Identify which cell holds the provided text, then report its (X, Y) central coordinate. 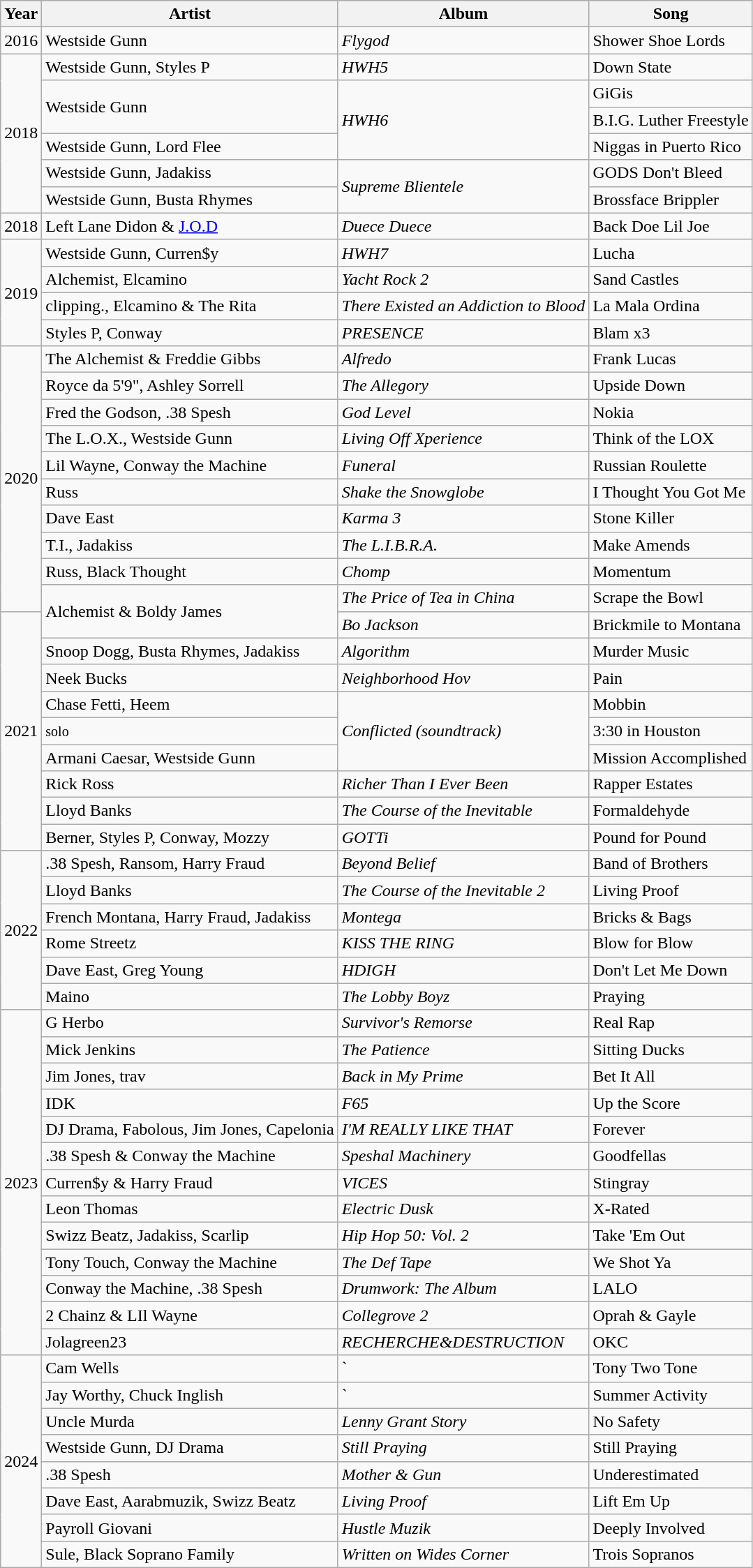
Westside Gunn, Busta Rhymes (190, 200)
Sitting Ducks (671, 1050)
2016 (21, 40)
Sand Castles (671, 279)
Jim Jones, trav (190, 1076)
Sule, Black Soprano Family (190, 1554)
Brossface Brippler (671, 200)
Dave East, Greg Young (190, 970)
The Course of the Inevitable (463, 811)
Hustle Muzik (463, 1528)
2020 (21, 479)
Lucha (671, 253)
Westside Gunn, Styles P (190, 67)
Up the Score (671, 1103)
Lift Em Up (671, 1501)
Artist (190, 14)
Mission Accomplished (671, 757)
HDIGH (463, 970)
Maino (190, 996)
The Lobby Boyz (463, 996)
PRESENCE (463, 333)
.38 Spesh & Conway the Machine (190, 1156)
.38 Spesh, Ransom, Harry Fraud (190, 864)
Pound for Pound (671, 837)
No Safety (671, 1421)
Uncle Murda (190, 1421)
KISS THE RING (463, 943)
Berner, Styles P, Conway, Mozzy (190, 837)
Funeral (463, 465)
Dave East (190, 518)
Year (21, 14)
2024 (21, 1461)
G Herbo (190, 1023)
Alchemist, Elcamino (190, 279)
Left Lane Didon & J.O.D (190, 226)
Momentum (671, 572)
Underestimated (671, 1474)
Niggas in Puerto Rico (671, 147)
Real Rap (671, 1023)
HWH5 (463, 67)
Bricks & Bags (671, 917)
Down State (671, 67)
Living Off Xperience (463, 439)
HWH6 (463, 120)
Westside Gunn, Lord Flee (190, 147)
The Price of Tea in China (463, 598)
GOTTi (463, 837)
Mother & Gun (463, 1474)
Formaldehyde (671, 811)
Bet It All (671, 1076)
Goodfellas (671, 1156)
Conflicted (soundtrack) (463, 731)
Conway the Machine, .38 Spesh (190, 1289)
Written on Wides Corner (463, 1554)
Styles P, Conway (190, 333)
Leon Thomas (190, 1209)
Trois Sopranos (671, 1554)
Deeply Involved (671, 1528)
Album (463, 14)
Song (671, 14)
Band of Brothers (671, 864)
HWH7 (463, 253)
Rick Ross (190, 784)
Lenny Grant Story (463, 1421)
GODS Don't Bleed (671, 173)
Tony Two Tone (671, 1368)
Armani Caesar, Westside Gunn (190, 757)
Survivor's Remorse (463, 1023)
Swizz Beatz, Jadakiss, Scarlip (190, 1236)
Russ, Black Thought (190, 572)
Take 'Em Out (671, 1236)
Brickmile to Montana (671, 625)
Royce da 5'9", Ashley Sorrell (190, 386)
2021 (21, 731)
Nokia (671, 412)
Forever (671, 1129)
Rapper Estates (671, 784)
F65 (463, 1103)
Westside Gunn, Curren$y (190, 253)
The Def Tape (463, 1262)
We Shot Ya (671, 1262)
Stone Killer (671, 518)
Bo Jackson (463, 625)
Richer Than I Ever Been (463, 784)
Alfredo (463, 359)
Praying (671, 996)
Oprah & Gayle (671, 1315)
B.I.G. Luther Freestyle (671, 120)
RECHERCHE&DESTRUCTION (463, 1342)
Supreme Blientele (463, 186)
Speshal Machinery (463, 1156)
Duece Duece (463, 226)
Stingray (671, 1183)
Don't Let Me Down (671, 970)
I Thought You Got Me (671, 492)
French Montana, Harry Fraud, Jadakiss (190, 917)
T.I., Jadakiss (190, 545)
DJ Drama, Fabolous, Jim Jones, Capelonia (190, 1129)
2 Chainz & LIl Wayne (190, 1315)
Pain (671, 678)
Fred the Godson, .38 Spesh (190, 412)
.38 Spesh (190, 1474)
There Existed an Addiction to Blood (463, 306)
Jay Worthy, Chuck Inglish (190, 1395)
Back in My Prime (463, 1076)
Lil Wayne, Conway the Machine (190, 465)
Collegrove 2 (463, 1315)
2023 (21, 1182)
I'M REALLY LIKE THAT (463, 1129)
Think of the LOX (671, 439)
Electric Dusk (463, 1209)
Russ (190, 492)
Chomp (463, 572)
2019 (21, 292)
Montega (463, 917)
Neighborhood Hov (463, 678)
Payroll Giovani (190, 1528)
clipping., Elcamino & The Rita (190, 306)
Jolagreen23 (190, 1342)
Westside Gunn, DJ Drama (190, 1448)
Frank Lucas (671, 359)
Karma 3 (463, 518)
Mobbin (671, 704)
Algorithm (463, 651)
OKC (671, 1342)
Blow for Blow (671, 943)
Shower Shoe Lords (671, 40)
Snoop Dogg, Busta Rhymes, Jadakiss (190, 651)
Curren$y & Harry Fraud (190, 1183)
VICES (463, 1183)
Tony Touch, Conway the Machine (190, 1262)
Summer Activity (671, 1395)
GiGis (671, 94)
The Alchemist & Freddie Gibbs (190, 359)
Rome Streetz (190, 943)
The L.O.X., Westside Gunn (190, 439)
Beyond Belief (463, 864)
Russian Roulette (671, 465)
Back Doe Lil Joe (671, 226)
Flygod (463, 40)
IDK (190, 1103)
The L.I.B.R.A. (463, 545)
Shake the Snowglobe (463, 492)
La Mala Ordina (671, 306)
Make Amends (671, 545)
3:30 in Houston (671, 731)
Mick Jenkins (190, 1050)
2022 (21, 930)
The Patience (463, 1050)
Scrape the Bowl (671, 598)
Blam x3 (671, 333)
Murder Music (671, 651)
X-Rated (671, 1209)
Westside Gunn, Jadakiss (190, 173)
LALO (671, 1289)
Drumwork: The Album (463, 1289)
Yacht Rock 2 (463, 279)
Hip Hop 50: Vol. 2 (463, 1236)
Chase Fetti, Heem (190, 704)
Upside Down (671, 386)
The Allegory (463, 386)
Alchemist & Boldy James (190, 611)
The Course of the Inevitable 2 (463, 890)
Cam Wells (190, 1368)
Dave East, Aarabmuzik, Swizz Beatz (190, 1501)
Neek Bucks (190, 678)
God Level (463, 412)
solo (190, 731)
